Find where the given text appears and provide that cell's center as [x, y] coordinate. 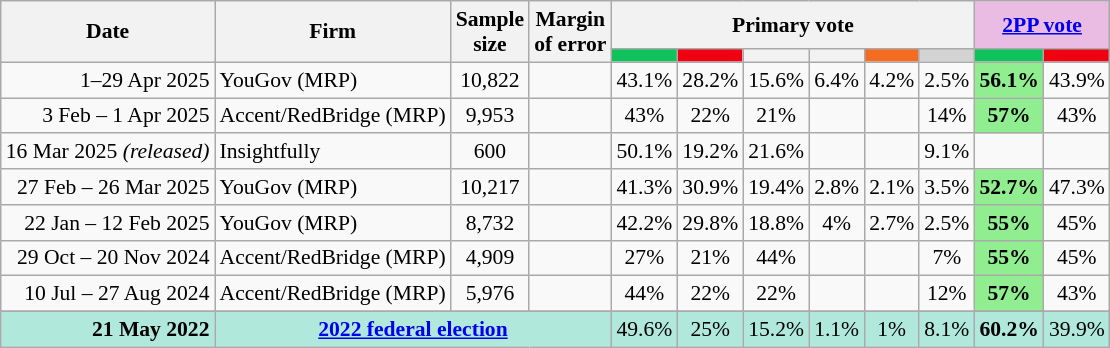
21 May 2022 [108, 330]
Samplesize [490, 32]
10 Jul – 27 Aug 2024 [108, 294]
3.5% [946, 187]
42.2% [644, 223]
2.7% [892, 223]
Insightfully [333, 152]
14% [946, 116]
4% [836, 223]
1–29 Apr 2025 [108, 80]
3 Feb – 1 Apr 2025 [108, 116]
600 [490, 152]
9,953 [490, 116]
19.4% [776, 187]
10,217 [490, 187]
18.8% [776, 223]
Primary vote [792, 25]
Marginof error [570, 32]
2022 federal election [414, 330]
16 Mar 2025 (released) [108, 152]
60.2% [1008, 330]
10,822 [490, 80]
6.4% [836, 80]
52.7% [1008, 187]
2.8% [836, 187]
4,909 [490, 258]
50.1% [644, 152]
29.8% [710, 223]
22 Jan – 12 Feb 2025 [108, 223]
2PP vote [1042, 25]
29 Oct – 20 Nov 2024 [108, 258]
30.9% [710, 187]
39.9% [1077, 330]
41.3% [644, 187]
9.1% [946, 152]
Date [108, 32]
49.6% [644, 330]
27% [644, 258]
1% [892, 330]
1.1% [836, 330]
21.6% [776, 152]
8.1% [946, 330]
Firm [333, 32]
19.2% [710, 152]
7% [946, 258]
15.6% [776, 80]
47.3% [1077, 187]
2.1% [892, 187]
12% [946, 294]
8,732 [490, 223]
27 Feb – 26 Mar 2025 [108, 187]
15.2% [776, 330]
25% [710, 330]
4.2% [892, 80]
28.2% [710, 80]
43.9% [1077, 80]
5,976 [490, 294]
43.1% [644, 80]
56.1% [1008, 80]
